Return the (X, Y) coordinate for the center point of the cell that contains the specified text.  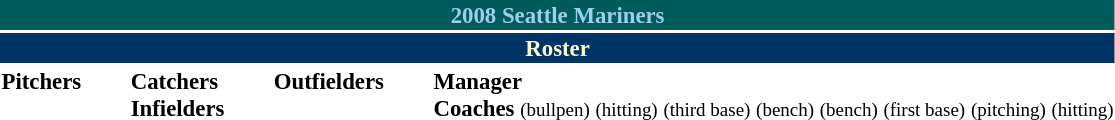
2008 Seattle Mariners (558, 15)
Roster (558, 48)
